Identify which cell holds the provided text, then report its (x, y) central coordinate. 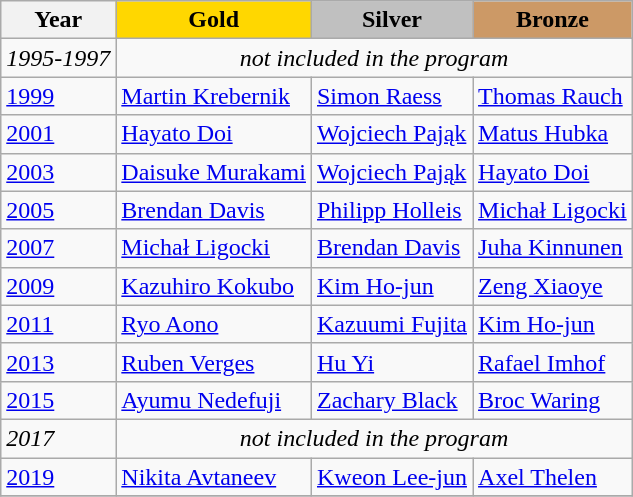
2015 (58, 400)
2005 (58, 210)
2013 (58, 362)
Ruben Verges (214, 362)
Martin Krebernik (214, 96)
Broc Waring (553, 400)
Bronze (553, 20)
Gold (214, 20)
Axel Thelen (553, 477)
Zeng Xiaoye (553, 286)
Kazuhiro Kokubo (214, 286)
Matus Hubka (553, 134)
Daisuke Murakami (214, 172)
2011 (58, 324)
2009 (58, 286)
2001 (58, 134)
Thomas Rauch (553, 96)
2003 (58, 172)
Rafael Imhof (553, 362)
Ayumu Nedefuji (214, 400)
Philipp Holleis (392, 210)
Juha Kinnunen (553, 248)
2019 (58, 477)
1999 (58, 96)
Ryo Aono (214, 324)
Nikita Avtaneev (214, 477)
Zachary Black (392, 400)
1995-1997 (58, 58)
2007 (58, 248)
Year (58, 20)
Kazuumi Fujita (392, 324)
Hu Yi (392, 362)
Kweon Lee-jun (392, 477)
Silver (392, 20)
2017 (58, 438)
Simon Raess (392, 96)
